Output the [x, y] coordinate of the center of the cell containing the given text.  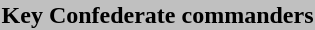
Key Confederate commanders [158, 15]
